For the text-containing cell, return its midpoint in [X, Y] coordinate format. 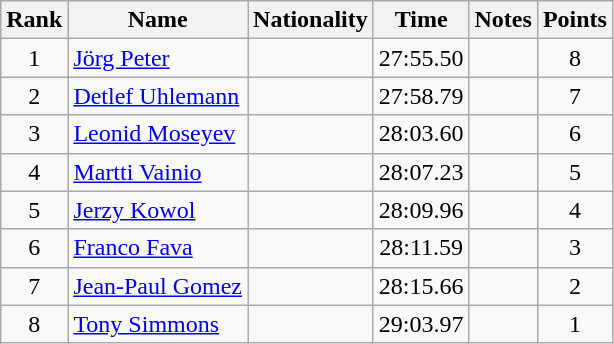
Detlef Uhlemann [158, 96]
Time [421, 20]
Franco Fava [158, 248]
28:09.96 [421, 210]
Tony Simmons [158, 324]
28:15.66 [421, 286]
Nationality [311, 20]
Jean-Paul Gomez [158, 286]
Rank [34, 20]
Points [574, 20]
29:03.97 [421, 324]
27:58.79 [421, 96]
Jörg Peter [158, 58]
Notes [503, 20]
Name [158, 20]
28:11.59 [421, 248]
Martti Vainio [158, 172]
28:03.60 [421, 134]
27:55.50 [421, 58]
Jerzy Kowol [158, 210]
28:07.23 [421, 172]
Leonid Moseyev [158, 134]
